Detect which cell encompasses the target text, then output its [x, y] center coordinate. 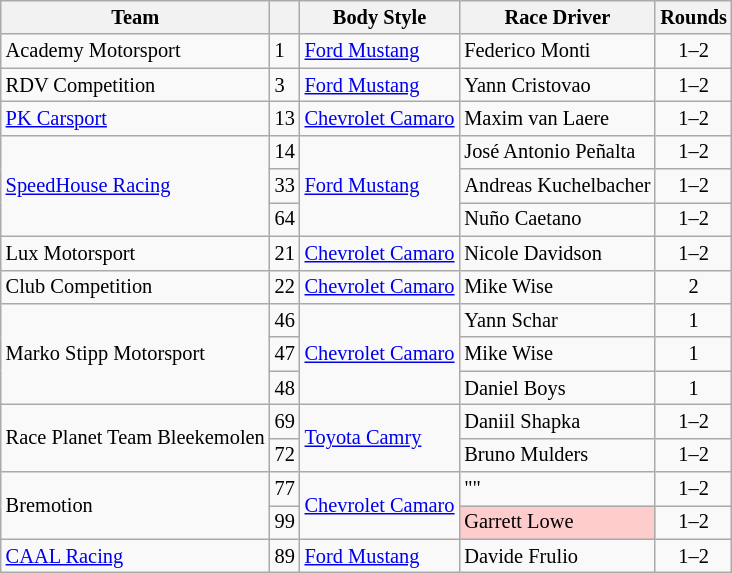
Nicole Davidson [557, 253]
Bremotion [136, 506]
Toyota Camry [380, 438]
Federico Monti [557, 51]
47 [285, 354]
69 [285, 421]
Bruno Mulders [557, 455]
Yann Cristovao [557, 85]
14 [285, 152]
64 [285, 219]
RDV Competition [136, 85]
21 [285, 253]
Daniil Shapka [557, 421]
Marko Stipp Motorsport [136, 354]
Maxim van Laere [557, 118]
José Antonio Peñalta [557, 152]
46 [285, 320]
Lux Motorsport [136, 253]
Body Style [380, 17]
Andreas Kuchelbacher [557, 186]
22 [285, 287]
Race Driver [557, 17]
CAAL Racing [136, 556]
Nuño Caetano [557, 219]
89 [285, 556]
77 [285, 489]
SpeedHouse Racing [136, 186]
Yann Schar [557, 320]
Garrett Lowe [557, 522]
Race Planet Team Bleekemolen [136, 438]
72 [285, 455]
Club Competition [136, 287]
"" [557, 489]
13 [285, 118]
Team [136, 17]
Academy Motorsport [136, 51]
48 [285, 388]
PK Carsport [136, 118]
Daniel Boys [557, 388]
Rounds [694, 17]
3 [285, 85]
2 [694, 287]
Davide Frulio [557, 556]
33 [285, 186]
99 [285, 522]
